Pinpoint the cell where the given text exists, returning its [X, Y] midpoint coordinate. 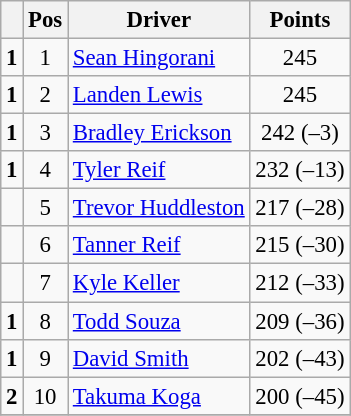
Tyler Reif [160, 170]
202 (–43) [300, 358]
200 (–45) [300, 396]
Landen Lewis [160, 95]
215 (–30) [300, 245]
Tanner Reif [160, 245]
209 (–36) [300, 321]
232 (–13) [300, 170]
10 [46, 396]
Kyle Keller [160, 283]
Bradley Erickson [160, 133]
6 [46, 245]
Sean Hingorani [160, 58]
Driver [160, 20]
Todd Souza [160, 321]
242 (–3) [300, 133]
3 [46, 133]
212 (–33) [300, 283]
David Smith [160, 358]
7 [46, 283]
Takuma Koga [160, 396]
217 (–28) [300, 208]
Trevor Huddleston [160, 208]
8 [46, 321]
4 [46, 170]
5 [46, 208]
Pos [46, 20]
9 [46, 358]
Points [300, 20]
